Identify which cell holds the provided text, then report its [X, Y] central coordinate. 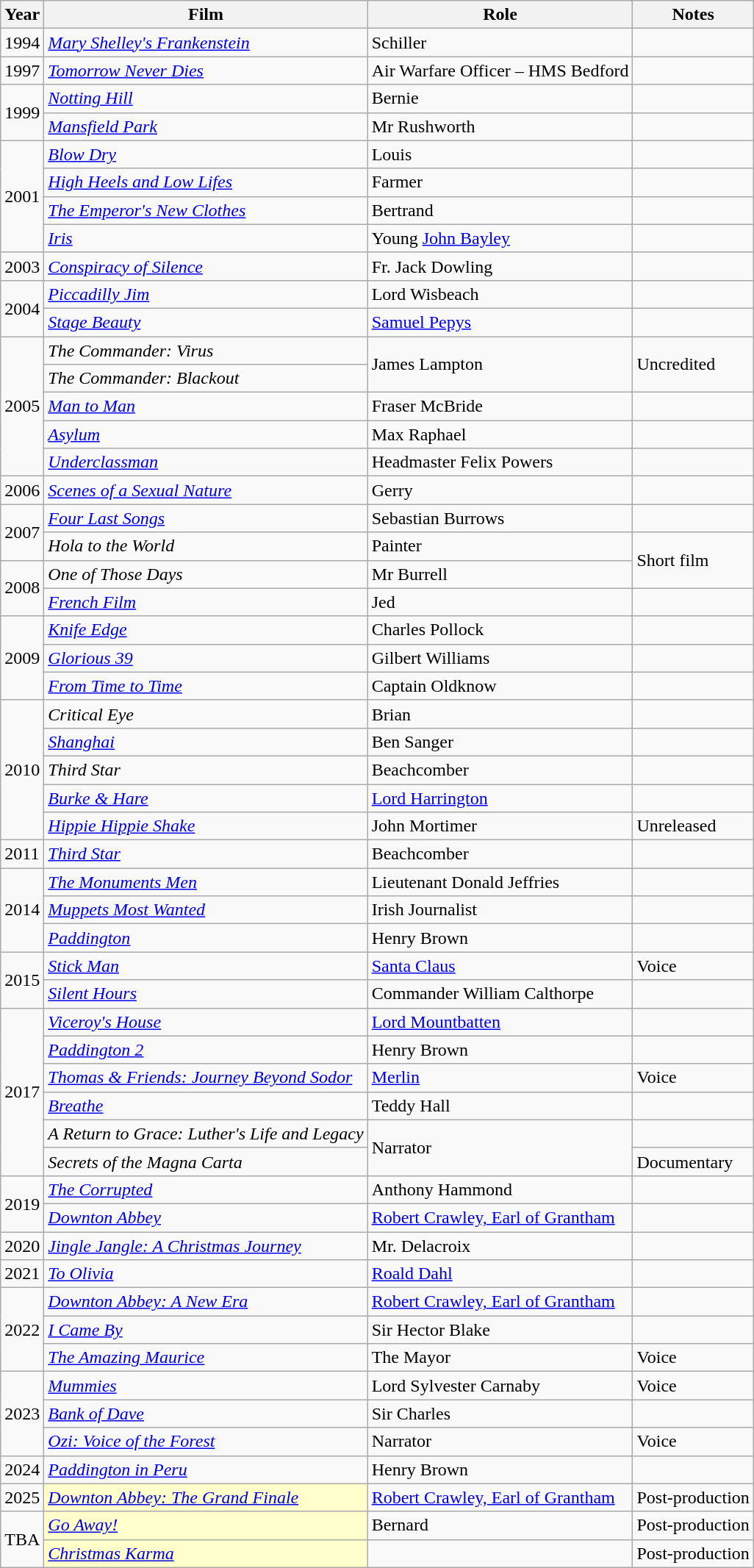
Fr. Jack Dowling [500, 266]
Sebastian Burrows [500, 518]
2023 [22, 1414]
Thomas & Friends: Journey Beyond Sodor [206, 1078]
High Heels and Low Lifes [206, 182]
Merlin [500, 1078]
Burke & Hare [206, 798]
To Olivia [206, 1274]
Man to Man [206, 407]
Piccadilly Jim [206, 294]
2022 [22, 1330]
2007 [22, 532]
Role [500, 15]
Schiller [500, 43]
2003 [22, 266]
Bertrand [500, 210]
Uncredited [693, 365]
2005 [22, 407]
Blow Dry [206, 154]
Four Last Songs [206, 518]
Underclassman [206, 462]
Muppets Most Wanted [206, 910]
2010 [22, 770]
Tomorrow Never Dies [206, 71]
2006 [22, 490]
Lieutenant Donald Jeffries [500, 882]
The Emperor's New Clothes [206, 210]
I Came By [206, 1330]
Commander William Calthorpe [500, 994]
Ben Sanger [500, 742]
Year [22, 15]
Charles Pollock [500, 630]
Paddington 2 [206, 1050]
Paddington in Peru [206, 1469]
Brian [500, 714]
Glorious 39 [206, 658]
Captain Oldknow [500, 686]
2020 [22, 1246]
Painter [500, 546]
Documentary [693, 1161]
Jed [500, 602]
The Commander: Blackout [206, 379]
2004 [22, 308]
Stage Beauty [206, 322]
Anthony Hammond [500, 1189]
2001 [22, 196]
2021 [22, 1274]
Sir Charles [500, 1414]
2015 [22, 980]
Sir Hector Blake [500, 1330]
Paddington [206, 938]
Lord Mountbatten [500, 1022]
Stick Man [206, 966]
Mummies [206, 1386]
Christmas Karma [206, 1553]
2019 [22, 1203]
French Film [206, 602]
The Monuments Men [206, 882]
2025 [22, 1497]
Notting Hill [206, 99]
Short film [693, 560]
Bernard [500, 1525]
Secrets of the Magna Carta [206, 1161]
Max Raphael [500, 434]
Downton Abbey: A New Era [206, 1302]
Breathe [206, 1106]
Air Warfare Officer – HMS Bedford [500, 71]
Unreleased [693, 826]
Scenes of a Sexual Nature [206, 490]
Farmer [500, 182]
2009 [22, 658]
1999 [22, 112]
1997 [22, 71]
Teddy Hall [500, 1106]
Shanghai [206, 742]
Gilbert Williams [500, 658]
Lord Sylvester Carnaby [500, 1386]
Roald Dahl [500, 1274]
Mary Shelley's Frankenstein [206, 43]
Downton Abbey [206, 1217]
Gerry [500, 490]
John Mortimer [500, 826]
Lord Wisbeach [500, 294]
Mr. Delacroix [500, 1246]
James Lampton [500, 365]
Mr Rushworth [500, 126]
Headmaster Felix Powers [500, 462]
1994 [22, 43]
Jingle Jangle: A Christmas Journey [206, 1246]
Fraser McBride [500, 407]
2014 [22, 910]
2024 [22, 1469]
Asylum [206, 434]
2011 [22, 854]
One of Those Days [206, 574]
Ozi: Voice of the Forest [206, 1442]
2008 [22, 588]
Santa Claus [500, 966]
Go Away! [206, 1525]
Hola to the World [206, 546]
Notes [693, 15]
Mansfield Park [206, 126]
Mr Burrell [500, 574]
Viceroy's House [206, 1022]
Hippie Hippie Shake [206, 826]
TBA [22, 1539]
The Corrupted [206, 1189]
Downton Abbey: The Grand Finale [206, 1497]
Bernie [500, 99]
Young John Bayley [500, 238]
Conspiracy of Silence [206, 266]
Louis [500, 154]
A Return to Grace: Luther's Life and Legacy [206, 1134]
The Mayor [500, 1358]
Critical Eye [206, 714]
The Commander: Virus [206, 351]
Knife Edge [206, 630]
Lord Harrington [500, 798]
Silent Hours [206, 994]
Irish Journalist [500, 910]
Bank of Dave [206, 1414]
Samuel Pepys [500, 322]
From Time to Time [206, 686]
The Amazing Maurice [206, 1358]
Film [206, 15]
2017 [22, 1092]
Iris [206, 238]
